Identify which cell holds the provided text, then report its (x, y) central coordinate. 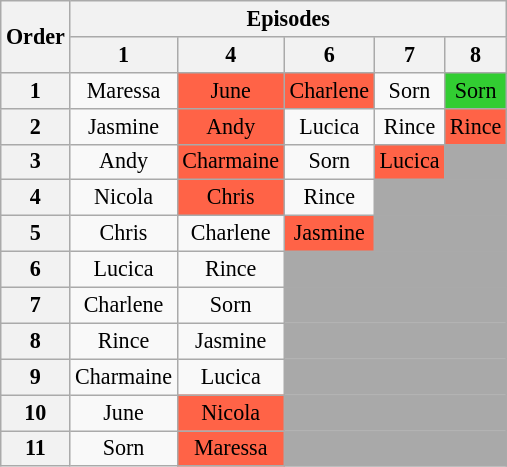
2 (36, 126)
11 (36, 448)
Episodes (288, 18)
3 (36, 162)
9 (36, 377)
5 (36, 233)
Order (36, 36)
10 (36, 412)
